Return the (X, Y) coordinate for the center point of the cell that contains the specified text.  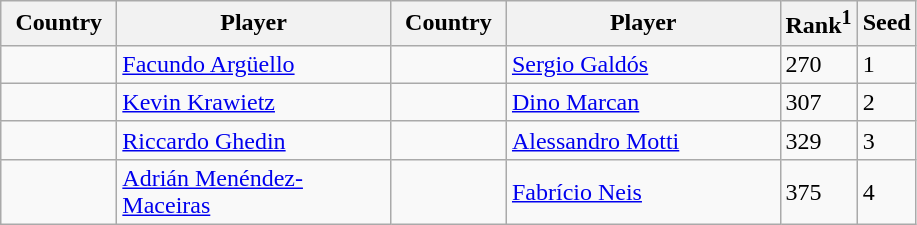
Riccardo Ghedin (254, 140)
Seed (886, 24)
Adrián Menéndez-Maceiras (254, 192)
Facundo Argüello (254, 64)
Dino Marcan (643, 102)
Rank1 (818, 24)
307 (818, 102)
3 (886, 140)
Fabrício Neis (643, 192)
2 (886, 102)
Kevin Krawietz (254, 102)
270 (818, 64)
Sergio Galdós (643, 64)
4 (886, 192)
329 (818, 140)
Alessandro Motti (643, 140)
1 (886, 64)
375 (818, 192)
